Scan for the cell matching the given text and deliver its (x, y) coordinate at center. 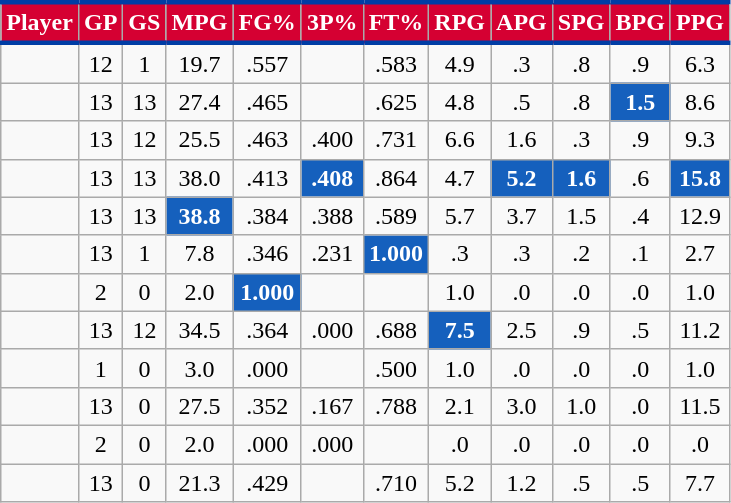
.731 (396, 140)
.429 (267, 483)
.463 (267, 140)
7.8 (200, 254)
4.9 (460, 63)
.4 (640, 216)
25.5 (200, 140)
4.8 (460, 102)
SPG (581, 22)
BPG (640, 22)
.710 (396, 483)
1.2 (522, 483)
.1 (640, 254)
27.5 (200, 406)
21.3 (200, 483)
.2 (581, 254)
FG% (267, 22)
.788 (396, 406)
12.9 (700, 216)
2.7 (700, 254)
34.5 (200, 330)
.557 (267, 63)
.408 (332, 178)
.688 (396, 330)
GS (144, 22)
.352 (267, 406)
4.7 (460, 178)
.364 (267, 330)
GP (100, 22)
Player (40, 22)
.465 (267, 102)
19.7 (200, 63)
.6 (640, 178)
7.5 (460, 330)
.864 (396, 178)
3P% (332, 22)
5.7 (460, 216)
9.3 (700, 140)
6.3 (700, 63)
27.4 (200, 102)
.625 (396, 102)
11.2 (700, 330)
8.6 (700, 102)
RPG (460, 22)
.231 (332, 254)
MPG (200, 22)
.400 (332, 140)
.583 (396, 63)
11.5 (700, 406)
2.1 (460, 406)
FT% (396, 22)
38.0 (200, 178)
APG (522, 22)
15.8 (700, 178)
.589 (396, 216)
.167 (332, 406)
6.6 (460, 140)
.346 (267, 254)
3.7 (522, 216)
38.8 (200, 216)
.388 (332, 216)
2.5 (522, 330)
7.7 (700, 483)
PPG (700, 22)
.384 (267, 216)
.500 (396, 368)
.413 (267, 178)
